For the text-containing cell, return its midpoint in (x, y) coordinate format. 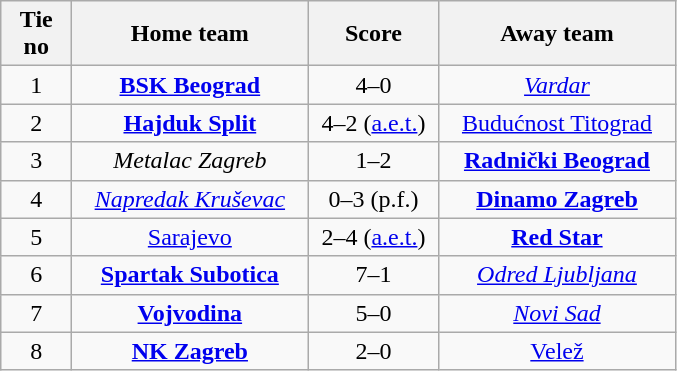
Vojvodina (190, 313)
Radnički Beograd (557, 161)
Metalac Zagreb (190, 161)
Spartak Subotica (190, 275)
4–0 (374, 85)
Napredak Kruševac (190, 199)
NK Zagreb (190, 351)
Dinamo Zagreb (557, 199)
Vardar (557, 85)
5–0 (374, 313)
1 (36, 85)
Novi Sad (557, 313)
2–4 (a.e.t.) (374, 237)
7–1 (374, 275)
0–3 (p.f.) (374, 199)
8 (36, 351)
Budućnost Titograd (557, 123)
2–0 (374, 351)
3 (36, 161)
7 (36, 313)
Away team (557, 34)
Odred Ljubljana (557, 275)
4 (36, 199)
Velež (557, 351)
Home team (190, 34)
Hajduk Split (190, 123)
1–2 (374, 161)
BSK Beograd (190, 85)
5 (36, 237)
Tie no (36, 34)
2 (36, 123)
Score (374, 34)
Sarajevo (190, 237)
Red Star (557, 237)
4–2 (a.e.t.) (374, 123)
6 (36, 275)
